Identify which cell holds the provided text, then report its [X, Y] central coordinate. 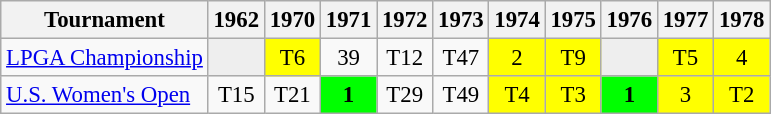
1972 [405, 20]
U.S. Women's Open [104, 95]
T15 [236, 95]
1977 [685, 20]
3 [685, 95]
1973 [461, 20]
T49 [461, 95]
39 [348, 58]
T47 [461, 58]
T21 [292, 95]
1975 [573, 20]
Tournament [104, 20]
2 [517, 58]
1978 [742, 20]
T6 [292, 58]
LPGA Championship [104, 58]
T4 [517, 95]
T2 [742, 95]
1974 [517, 20]
T12 [405, 58]
4 [742, 58]
1970 [292, 20]
T5 [685, 58]
T3 [573, 95]
T29 [405, 95]
1976 [629, 20]
1971 [348, 20]
1962 [236, 20]
T9 [573, 58]
